For the text-containing cell, return its midpoint in [X, Y] coordinate format. 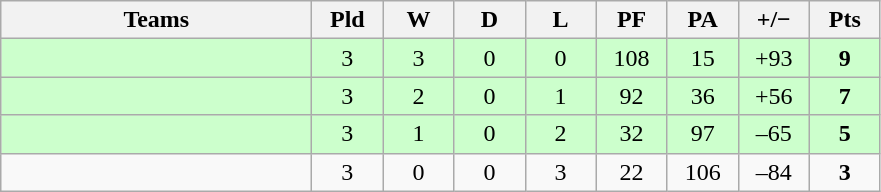
36 [702, 96]
L [560, 20]
PA [702, 20]
32 [632, 134]
Teams [156, 20]
+56 [774, 96]
92 [632, 96]
7 [844, 96]
–84 [774, 172]
22 [632, 172]
Pld [348, 20]
15 [702, 58]
106 [702, 172]
108 [632, 58]
–65 [774, 134]
9 [844, 58]
+/− [774, 20]
W [418, 20]
+93 [774, 58]
97 [702, 134]
PF [632, 20]
Pts [844, 20]
D [490, 20]
5 [844, 134]
